Locate the cell with the specified text and output its [x, y] center coordinate. 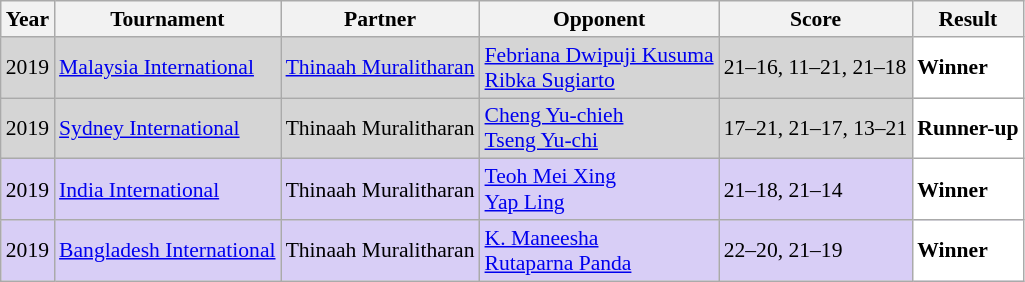
21–18, 21–14 [816, 190]
India International [168, 190]
Year [28, 19]
Teoh Mei Xing Yap Ling [600, 190]
Score [816, 19]
Opponent [600, 19]
17–21, 21–17, 13–21 [816, 128]
21–16, 11–21, 21–18 [816, 68]
Runner-up [968, 128]
Result [968, 19]
Sydney International [168, 128]
Malaysia International [168, 68]
Tournament [168, 19]
22–20, 21–19 [816, 250]
Cheng Yu-chieh Tseng Yu-chi [600, 128]
Febriana Dwipuji Kusuma Ribka Sugiarto [600, 68]
Bangladesh International [168, 250]
Partner [380, 19]
K. Maneesha Rutaparna Panda [600, 250]
